Return (X, Y) of the center of cell containing provided text 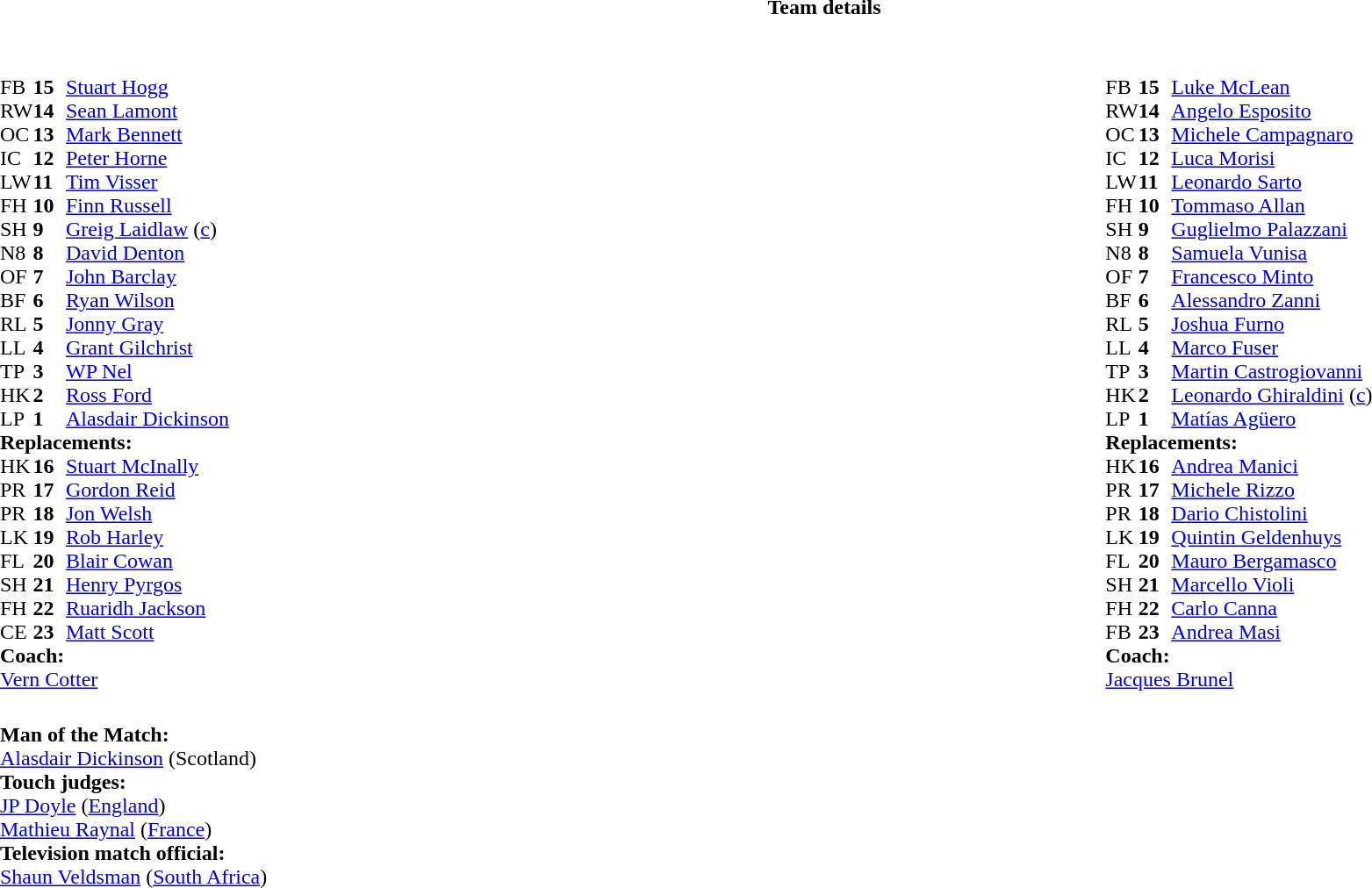
Grant Gilchrist (147, 347)
Quintin Geldenhuys (1271, 537)
Andrea Manici (1271, 467)
Ryan Wilson (147, 300)
CE (17, 632)
Mark Bennett (147, 135)
Samuela Vunisa (1271, 253)
Greig Laidlaw (c) (147, 230)
Leonardo Sarto (1271, 183)
Carlo Canna (1271, 609)
David Denton (147, 253)
Vern Cotter (114, 679)
Tim Visser (147, 183)
Jon Welsh (147, 514)
Gordon Reid (147, 490)
Stuart Hogg (147, 88)
Luca Morisi (1271, 158)
Blair Cowan (147, 562)
Angelo Esposito (1271, 111)
Martin Castrogiovanni (1271, 372)
Dario Chistolini (1271, 514)
Ross Ford (147, 395)
Ruaridh Jackson (147, 609)
Leonardo Ghiraldini (c) (1271, 395)
Michele Campagnaro (1271, 135)
WP Nel (147, 372)
Marco Fuser (1271, 347)
Michele Rizzo (1271, 490)
Andrea Masi (1271, 632)
Guglielmo Palazzani (1271, 230)
Joshua Furno (1271, 325)
Francesco Minto (1271, 277)
John Barclay (147, 277)
Rob Harley (147, 537)
Marcello Violi (1271, 584)
Jacques Brunel (1239, 679)
Luke McLean (1271, 88)
Matías Agüero (1271, 419)
Henry Pyrgos (147, 584)
Mauro Bergamasco (1271, 562)
Matt Scott (147, 632)
Stuart McInally (147, 467)
Finn Russell (147, 205)
Tommaso Allan (1271, 205)
Alessandro Zanni (1271, 300)
Sean Lamont (147, 111)
Peter Horne (147, 158)
Alasdair Dickinson (147, 419)
Jonny Gray (147, 325)
